Determine the [X, Y] coordinate at the center of the cell enclosing the given text.  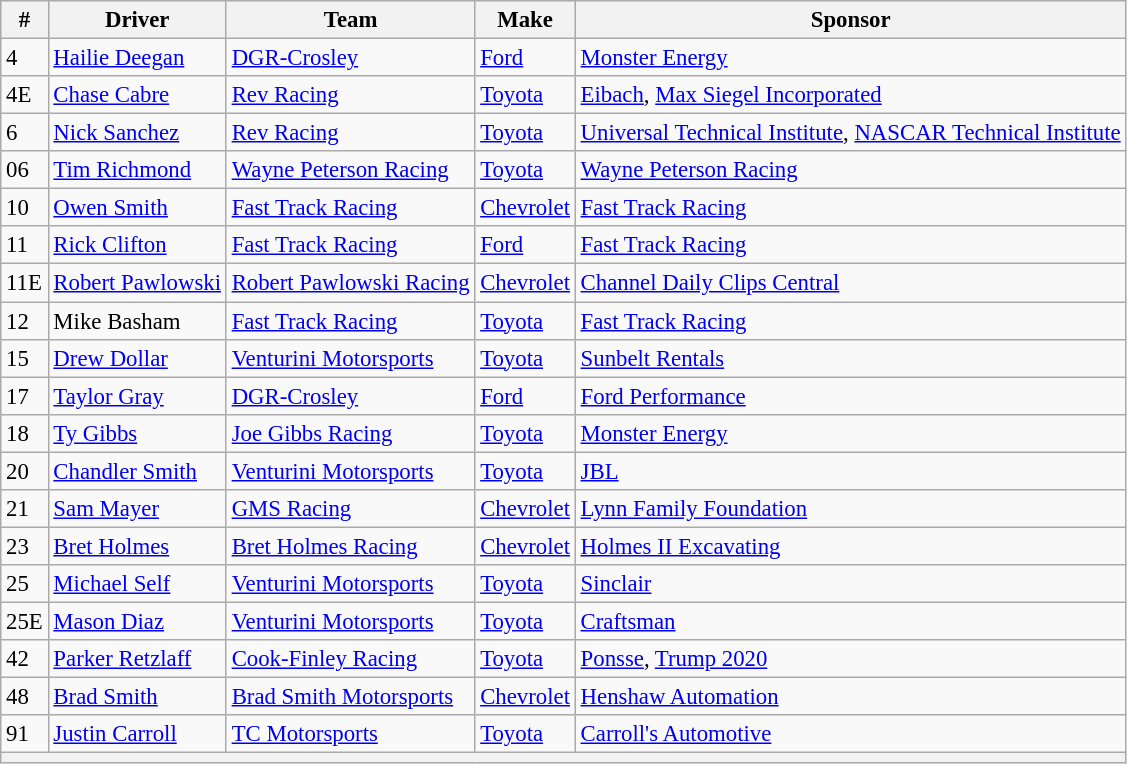
Hailie Deegan [137, 58]
Chase Cabre [137, 95]
Sponsor [850, 20]
Universal Technical Institute, NASCAR Technical Institute [850, 133]
Ponsse, Trump 2020 [850, 659]
11E [24, 283]
Mason Diaz [137, 621]
23 [24, 546]
Tim Richmond [137, 170]
4E [24, 95]
48 [24, 697]
Channel Daily Clips Central [850, 283]
10 [24, 208]
Sunbelt Rentals [850, 358]
25 [24, 584]
Lynn Family Foundation [850, 509]
Driver [137, 20]
Brad Smith [137, 697]
Ford Performance [850, 396]
Carroll's Automotive [850, 734]
4 [24, 58]
Parker Retzlaff [137, 659]
JBL [850, 471]
21 [24, 509]
Team [350, 20]
TC Motorsports [350, 734]
25E [24, 621]
Brad Smith Motorsports [350, 697]
Rick Clifton [137, 245]
06 [24, 170]
Drew Dollar [137, 358]
20 [24, 471]
Sam Mayer [137, 509]
Robert Pawlowski [137, 283]
Owen Smith [137, 208]
Bret Holmes Racing [350, 546]
Bret Holmes [137, 546]
18 [24, 433]
17 [24, 396]
Eibach, Max Siegel Incorporated [850, 95]
Ty Gibbs [137, 433]
6 [24, 133]
Holmes II Excavating [850, 546]
Justin Carroll [137, 734]
15 [24, 358]
12 [24, 321]
Nick Sanchez [137, 133]
# [24, 20]
Mike Basham [137, 321]
Robert Pawlowski Racing [350, 283]
Sinclair [850, 584]
Chandler Smith [137, 471]
GMS Racing [350, 509]
Craftsman [850, 621]
Taylor Gray [137, 396]
Cook-Finley Racing [350, 659]
Joe Gibbs Racing [350, 433]
Michael Self [137, 584]
91 [24, 734]
11 [24, 245]
Make [525, 20]
Henshaw Automation [850, 697]
42 [24, 659]
